Identify which cell holds the provided text, then report its (X, Y) central coordinate. 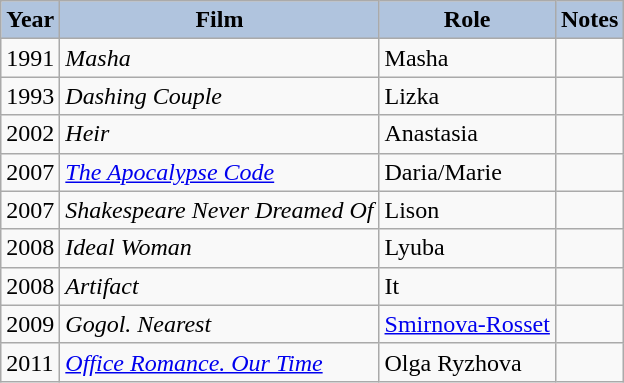
2011 (30, 362)
Office Romance. Our Time (220, 362)
Shakespeare Never Dreamed Of (220, 210)
1993 (30, 96)
2009 (30, 324)
Ideal Woman (220, 248)
Daria/Marie (467, 172)
Smirnova-Rosset (467, 324)
Film (220, 20)
Artifact (220, 286)
Dashing Couple (220, 96)
Lizka (467, 96)
Notes (589, 20)
Role (467, 20)
The Apocalypse Code (220, 172)
Heir (220, 134)
Lyuba (467, 248)
Olga Ryzhova (467, 362)
Gogol. Nearest (220, 324)
Anastasia (467, 134)
It (467, 286)
1991 (30, 58)
2002 (30, 134)
Year (30, 20)
Lison (467, 210)
